Find where the given text appears and provide that cell's center as [X, Y] coordinate. 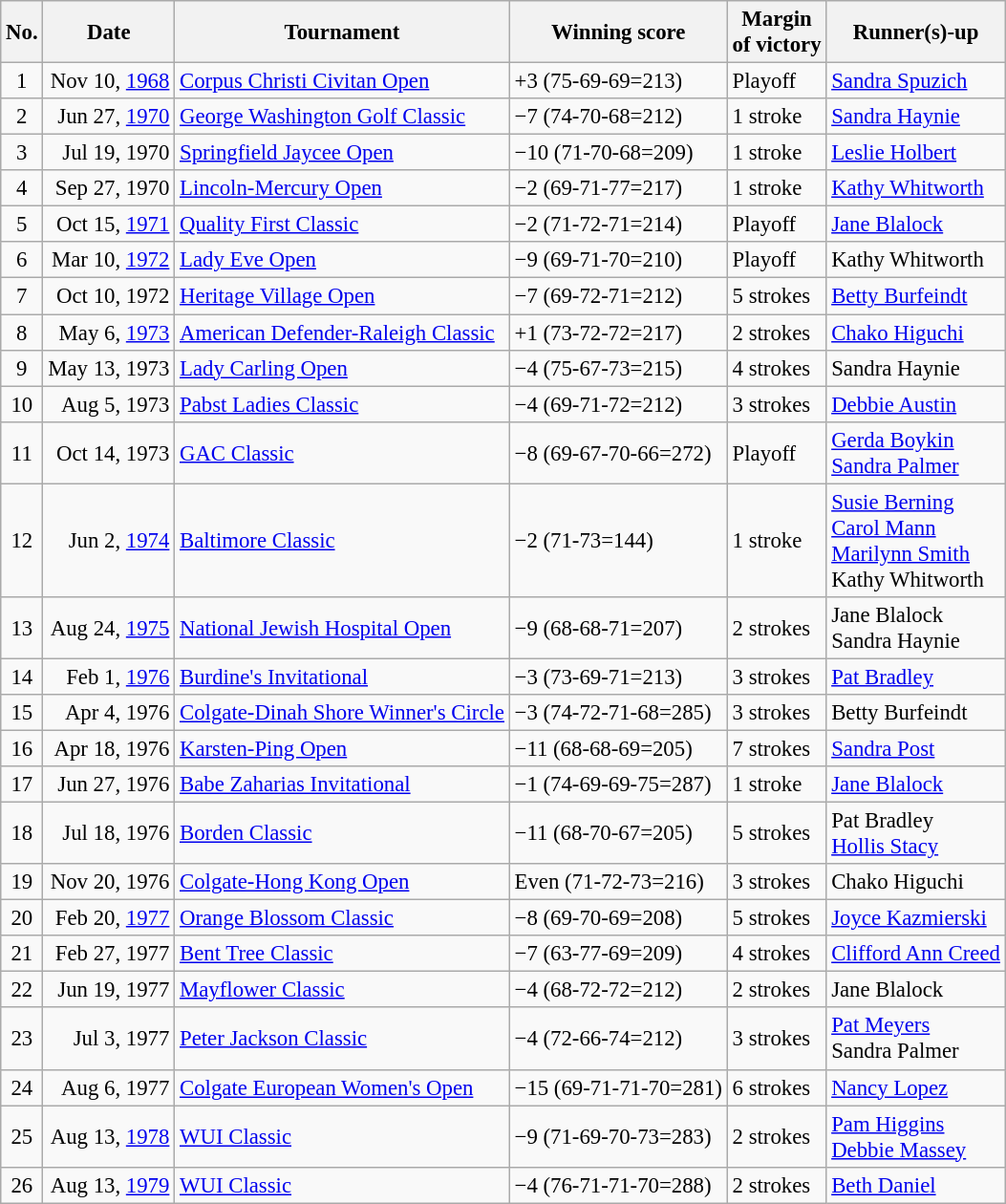
Orange Blossom Classic [342, 918]
−11 (68-70-67=205) [618, 833]
Jul 18, 1976 [109, 833]
6 strokes [777, 1087]
Lincoln-Mercury Open [342, 188]
5 [22, 225]
Nancy Lopez [915, 1087]
−4 (72-66-74=212) [618, 1040]
Jun 19, 1977 [109, 990]
Karsten-Ping Open [342, 748]
10 [22, 404]
−3 (74-72-71-68=285) [618, 713]
Clifford Ann Creed [915, 954]
−10 (71-70-68=209) [618, 153]
Aug 13, 1979 [109, 1185]
Apr 4, 1976 [109, 713]
Babe Zaharias Invitational [342, 785]
7 strokes [777, 748]
14 [22, 677]
Borden Classic [342, 833]
13 [22, 629]
−8 (69-67-70-66=272) [618, 453]
Leslie Holbert [915, 153]
Colgate European Women's Open [342, 1087]
Winning score [618, 32]
−2 (69-71-77=217) [618, 188]
Oct 14, 1973 [109, 453]
Gerda Boykin Sandra Palmer [915, 453]
Pabst Ladies Classic [342, 404]
Jane Blalock Sandra Haynie [915, 629]
Sandra Post [915, 748]
Corpus Christi Civitan Open [342, 81]
Quality First Classic [342, 225]
11 [22, 453]
Feb 27, 1977 [109, 954]
Lady Eve Open [342, 261]
Aug 5, 1973 [109, 404]
Tournament [342, 32]
Date [109, 32]
Colgate-Dinah Shore Winner's Circle [342, 713]
18 [22, 833]
Nov 20, 1976 [109, 882]
Mayflower Classic [342, 990]
7 [22, 296]
Pat Bradley Hollis Stacy [915, 833]
17 [22, 785]
Joyce Kazmierski [915, 918]
Apr 18, 1976 [109, 748]
Jul 19, 1970 [109, 153]
−1 (74-69-69-75=287) [618, 785]
George Washington Golf Classic [342, 117]
−15 (69-71-71-70=281) [618, 1087]
Springfield Jaycee Open [342, 153]
2 [22, 117]
GAC Classic [342, 453]
−2 (71-73=144) [618, 541]
9 [22, 368]
May 6, 1973 [109, 333]
24 [22, 1087]
Mar 10, 1972 [109, 261]
Sandra Spuzich [915, 81]
+1 (73-72-72=217) [618, 333]
−4 (76-71-71-70=288) [618, 1185]
Oct 10, 1972 [109, 296]
21 [22, 954]
−8 (69-70-69=208) [618, 918]
Jul 3, 1977 [109, 1040]
−11 (68-68-69=205) [618, 748]
Pat Bradley [915, 677]
Nov 10, 1968 [109, 81]
Marginof victory [777, 32]
−3 (73-69-71=213) [618, 677]
+3 (75-69-69=213) [618, 81]
Oct 15, 1971 [109, 225]
19 [22, 882]
Aug 6, 1977 [109, 1087]
Debbie Austin [915, 404]
Lady Carling Open [342, 368]
12 [22, 541]
16 [22, 748]
Burdine's Invitational [342, 677]
No. [22, 32]
3 [22, 153]
Beth Daniel [915, 1185]
8 [22, 333]
15 [22, 713]
Jun 2, 1974 [109, 541]
−2 (71-72-71=214) [618, 225]
May 13, 1973 [109, 368]
−7 (63-77-69=209) [618, 954]
Susie Berning Carol Mann Marilynn Smith Kathy Whitworth [915, 541]
−4 (69-71-72=212) [618, 404]
Colgate-Hong Kong Open [342, 882]
−7 (74-70-68=212) [618, 117]
Pam Higgins Debbie Massey [915, 1137]
Feb 1, 1976 [109, 677]
26 [22, 1185]
−9 (68-68-71=207) [618, 629]
4 [22, 188]
−4 (75-67-73=215) [618, 368]
20 [22, 918]
Even (71-72-73=216) [618, 882]
Aug 24, 1975 [109, 629]
6 [22, 261]
22 [22, 990]
National Jewish Hospital Open [342, 629]
−7 (69-72-71=212) [618, 296]
American Defender-Raleigh Classic [342, 333]
Peter Jackson Classic [342, 1040]
Jun 27, 1970 [109, 117]
Bent Tree Classic [342, 954]
Baltimore Classic [342, 541]
Runner(s)-up [915, 32]
Jun 27, 1976 [109, 785]
Feb 20, 1977 [109, 918]
−4 (68-72-72=212) [618, 990]
Sep 27, 1970 [109, 188]
25 [22, 1137]
−9 (69-71-70=210) [618, 261]
Aug 13, 1978 [109, 1137]
23 [22, 1040]
1 [22, 81]
Heritage Village Open [342, 296]
−9 (71-69-70-73=283) [618, 1137]
Pat Meyers Sandra Palmer [915, 1040]
